Find where the given text appears and provide that cell's center as (X, Y) coordinate. 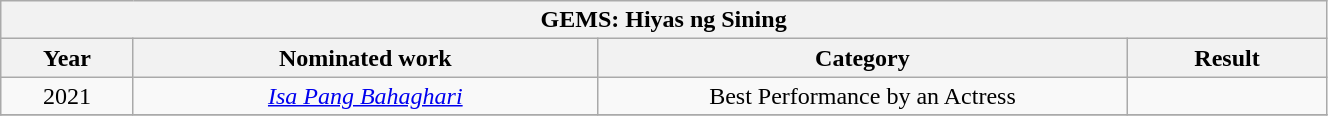
2021 (68, 96)
Result (1228, 58)
Category (862, 58)
GEMS: Hiyas ng Sining (664, 20)
Year (68, 58)
Isa Pang Bahaghari (365, 96)
Best Performance by an Actress (862, 96)
Nominated work (365, 58)
